Search for the cell housing the specified text and yield its (x, y) center coordinate. 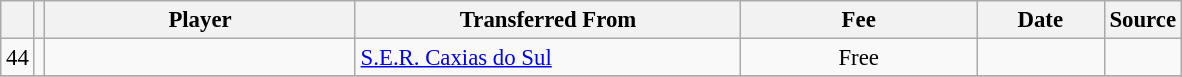
Source (1142, 20)
Fee (859, 20)
S.E.R. Caxias do Sul (548, 58)
Date (1040, 20)
Player (200, 20)
Transferred From (548, 20)
44 (18, 58)
Free (859, 58)
